Locate the cell with the specified text and output its (X, Y) center coordinate. 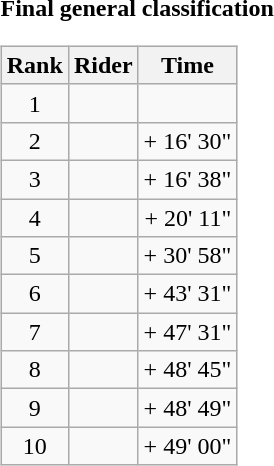
+ 20' 11" (188, 217)
4 (34, 217)
+ 48' 45" (188, 370)
2 (34, 141)
+ 43' 31" (188, 294)
Time (188, 65)
+ 48' 49" (188, 408)
+ 16' 38" (188, 179)
8 (34, 370)
+ 47' 31" (188, 332)
Rider (103, 65)
10 (34, 446)
6 (34, 294)
1 (34, 103)
+ 49' 00" (188, 446)
+ 30' 58" (188, 256)
7 (34, 332)
+ 16' 30" (188, 141)
5 (34, 256)
3 (34, 179)
9 (34, 408)
Rank (34, 65)
